From the cell containing the given text, extract its center point as [X, Y] coordinate. 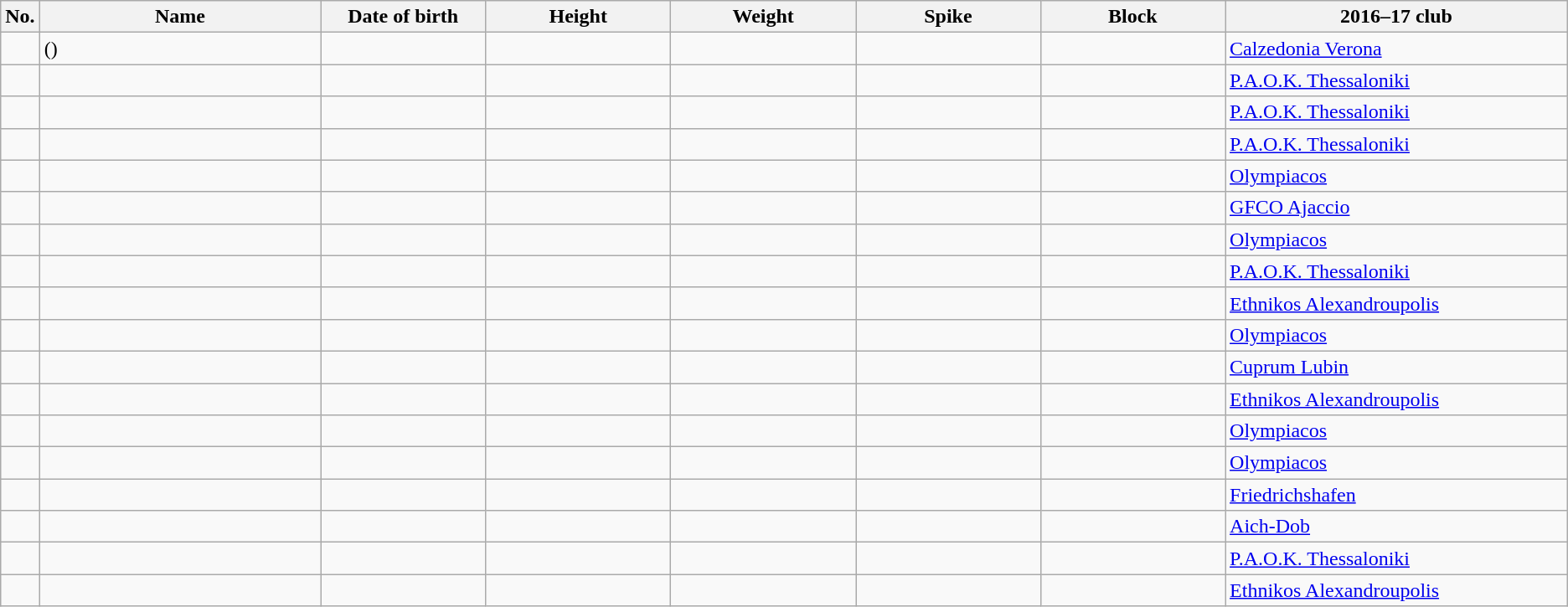
Block [1132, 17]
Cuprum Lubin [1397, 367]
Height [578, 17]
Date of birth [404, 17]
No. [20, 17]
() [179, 49]
Friedrichshafen [1397, 495]
Spike [948, 17]
Weight [764, 17]
Aich-Dob [1397, 527]
2016–17 club [1397, 17]
Calzedonia Verona [1397, 49]
GFCO Ajaccio [1397, 208]
Name [179, 17]
